From the cell containing the given text, extract its center point as (X, Y) coordinate. 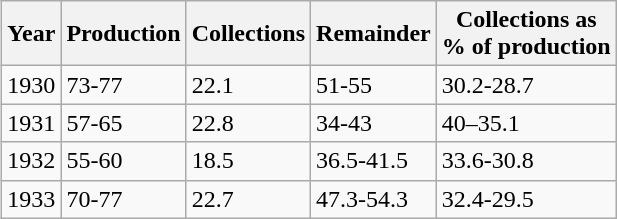
22.8 (248, 123)
Collections (248, 34)
70-77 (124, 199)
1933 (32, 199)
51-55 (374, 85)
34-43 (374, 123)
47.3-54.3 (374, 199)
36.5-41.5 (374, 161)
1931 (32, 123)
Production (124, 34)
1930 (32, 85)
32.4-29.5 (526, 199)
30.2-28.7 (526, 85)
22.7 (248, 199)
1932 (32, 161)
Year (32, 34)
22.1 (248, 85)
33.6-30.8 (526, 161)
40–35.1 (526, 123)
Remainder (374, 34)
Collections as% of production (526, 34)
57-65 (124, 123)
55-60 (124, 161)
73-77 (124, 85)
18.5 (248, 161)
